Locate the cell with the specified text and output its [x, y] center coordinate. 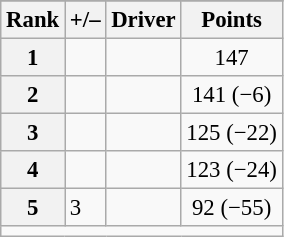
5 [33, 208]
92 (−55) [232, 208]
125 (−22) [232, 133]
4 [33, 170]
147 [232, 58]
Rank [33, 20]
Driver [144, 20]
Points [232, 20]
1 [33, 58]
+/– [86, 20]
2 [33, 95]
141 (−6) [232, 95]
123 (−24) [232, 170]
